Identify which cell holds the provided text, then report its [X, Y] central coordinate. 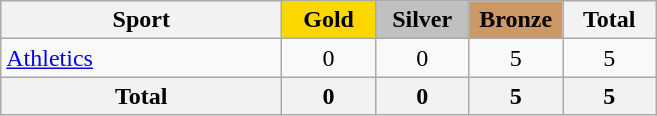
Silver [422, 20]
Athletics [142, 58]
Sport [142, 20]
Gold [329, 20]
Bronze [516, 20]
